For the text-containing cell, return its midpoint in [x, y] coordinate format. 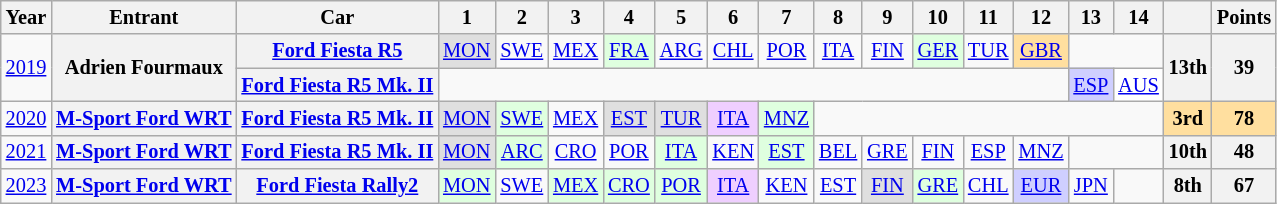
2 [522, 17]
48 [1244, 152]
2020 [26, 118]
13 [1090, 17]
3 [576, 17]
78 [1244, 118]
6 [733, 17]
8 [838, 17]
1 [466, 17]
Adrien Fourmaux [144, 68]
ARC [522, 152]
AUS [1138, 85]
BEL [838, 152]
GER [938, 51]
8th [1188, 186]
2021 [26, 152]
EUR [1040, 186]
2023 [26, 186]
39 [1244, 68]
10th [1188, 152]
14 [1138, 17]
10 [938, 17]
11 [988, 17]
13th [1188, 68]
Entrant [144, 17]
3rd [1188, 118]
5 [682, 17]
9 [887, 17]
Points [1244, 17]
7 [786, 17]
Car [337, 17]
67 [1244, 186]
4 [629, 17]
12 [1040, 17]
Ford Fiesta R5 [337, 51]
Year [26, 17]
Ford Fiesta Rally2 [337, 186]
FRA [629, 51]
ARG [682, 51]
JPN [1090, 186]
GBR [1040, 51]
2019 [26, 68]
